Find where the given text appears and provide that cell's center as [X, Y] coordinate. 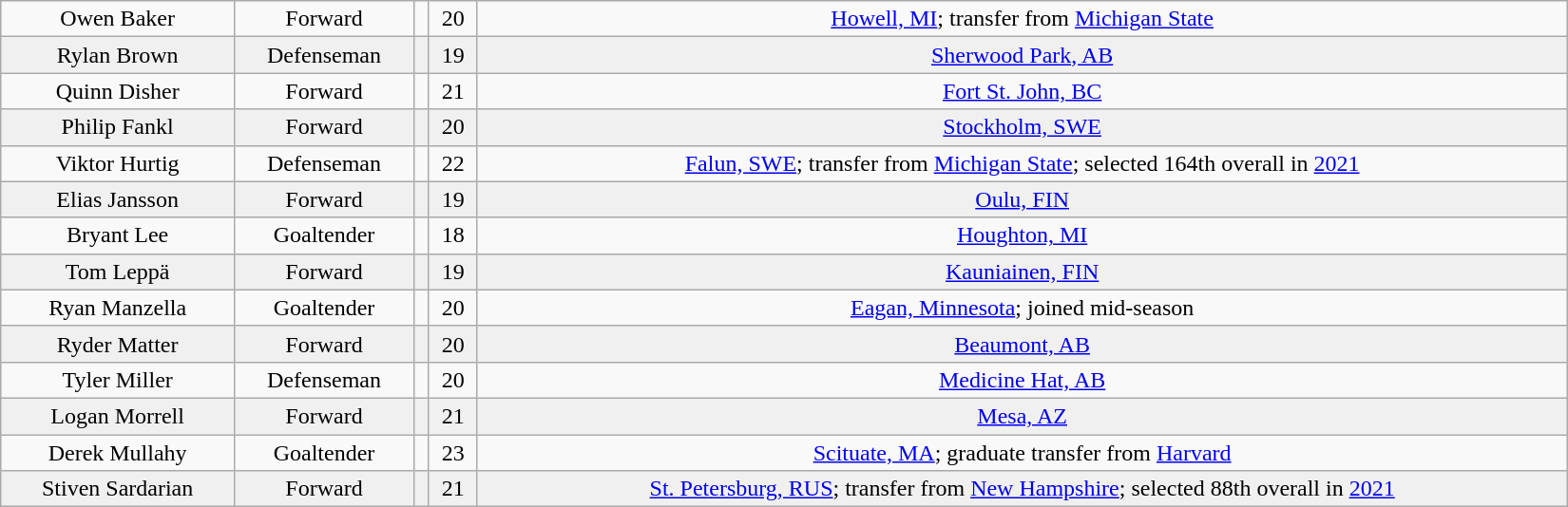
Tyler Miller [118, 380]
Mesa, AZ [1023, 416]
18 [452, 235]
22 [452, 163]
Ryder Matter [118, 344]
Stockholm, SWE [1023, 127]
St. Petersburg, RUS; transfer from New Hampshire; selected 88th overall in 2021 [1023, 489]
Howell, MI; transfer from Michigan State [1023, 19]
Beaumont, AB [1023, 344]
Owen Baker [118, 19]
Sherwood Park, AB [1023, 55]
Philip Fankl [118, 127]
Eagan, Minnesota; joined mid-season [1023, 308]
Scituate, MA; graduate transfer from Harvard [1023, 453]
Ryan Manzella [118, 308]
Viktor Hurtig [118, 163]
Derek Mullahy [118, 453]
Logan Morrell [118, 416]
Stiven Sardarian [118, 489]
Elias Jansson [118, 199]
23 [452, 453]
Houghton, MI [1023, 235]
Falun, SWE; transfer from Michigan State; selected 164th overall in 2021 [1023, 163]
Kauniainen, FIN [1023, 272]
Tom Leppä [118, 272]
Rylan Brown [118, 55]
Bryant Lee [118, 235]
Medicine Hat, AB [1023, 380]
Quinn Disher [118, 91]
Fort St. John, BC [1023, 91]
Oulu, FIN [1023, 199]
